Return (X, Y) of the center of cell containing provided text 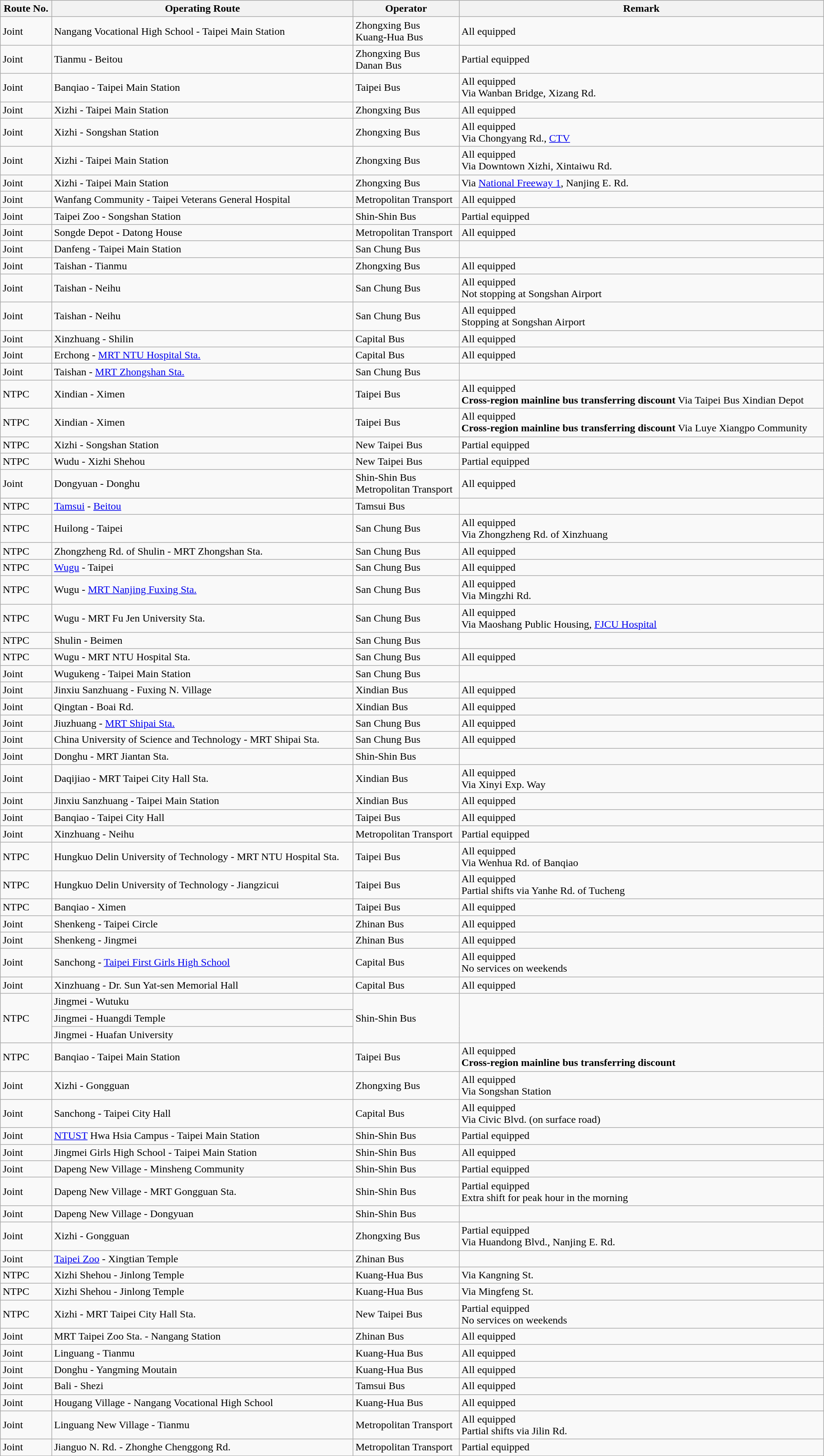
Dapeng New Village - MRT Gongguan Sta. (203, 1191)
Partial equippedVia Huandong Blvd., Nanjing E. Rd. (641, 1236)
Qingtan - Boai Rd. (203, 707)
All equippedNot stopping at Songshan Airport (641, 288)
All equippedVia Xinyi Exp. Way (641, 778)
All equippedVia Wenhua Rd. of Banqiao (641, 857)
All equippedPartial shifts via Yanhe Rd. of Tucheng (641, 884)
Dongyuan - Donghu (203, 484)
Sanchong - Taipei City Hall (203, 1114)
Zhongxing BusKuang-Hua Bus (406, 31)
Jingmei Girls High School - Taipei Main Station (203, 1152)
Taipei Zoo - Songshan Station (203, 216)
Jingmei - Huangdi Temple (203, 1018)
Wanfang Community - Taipei Veterans General Hospital (203, 199)
Hungkuo Delin University of Technology - Jiangzicui (203, 884)
Jingmei - Wutuku (203, 1002)
All equippedVia Maoshang Public Housing, FJCU Hospital (641, 618)
Jianguo N. Rd. - Zhonghe Chenggong Rd. (203, 1447)
Daqijiao - MRT Taipei City Hall Sta. (203, 778)
Wugu - MRT NTU Hospital Sta. (203, 657)
Dapeng New Village - Dongyuan (203, 1214)
All equippedCross-region mainline bus transferring discount (641, 1057)
Via National Freeway 1, Nanjing E. Rd. (641, 183)
Wugukeng - Taipei Main Station (203, 674)
Donghu - Yangming Moutain (203, 1370)
Hungkuo Delin University of Technology - MRT NTU Hospital Sta. (203, 857)
All equippedStopping at Songshan Airport (641, 316)
Erchong - MRT NTU Hospital Sta. (203, 355)
All equippedVia Downtown Xizhi, Xintaiwu Rd. (641, 161)
Xizhi - MRT Taipei City Hall Sta. (203, 1314)
Nangang Vocational High School - Taipei Main Station (203, 31)
All equippedCross-region mainline bus transferring discount Via Luye Xiangpo Community (641, 422)
Linguang New Village - Tianmu (203, 1425)
All equippedVia Songshan Station (641, 1085)
All equippedVia Chongyang Rd., CTV (641, 132)
MRT Taipei Zoo Sta. - Nangang Station (203, 1337)
Banqiao - Ximen (203, 907)
Taishan - MRT Zhongshan Sta. (203, 372)
Xinzhuang - Shilin (203, 339)
Bali - Shezi (203, 1386)
All equippedVia Wanban Bridge, Xizang Rd. (641, 88)
Partial equippedNo services on weekends (641, 1314)
Operator (406, 9)
Banqiao - Taipei City Hall (203, 817)
Wugu - MRT Fu Jen University Sta. (203, 618)
Shin-Shin BusMetropolitan Transport (406, 484)
Shulin - Beimen (203, 641)
Songde Depot - Datong House (203, 232)
Zhongzheng Rd. of Shulin - MRT Zhongshan Sta. (203, 551)
Operating Route (203, 9)
Wudu - Xizhi Shehou (203, 461)
Hougang Village - Nangang Vocational High School (203, 1403)
Taishan - Tianmu (203, 265)
Jinxiu Sanzhuang - Taipei Main Station (203, 801)
Shenkeng - Jingmei (203, 940)
Wugu - MRT Nanjing Fuxing Sta. (203, 590)
Tianmu - Beitou (203, 59)
Via Mingfeng St. (641, 1292)
All equippedNo services on weekends (641, 963)
Remark (641, 9)
Zhongxing BusDanan Bus (406, 59)
China University of Science and Technology - MRT Shipai Sta. (203, 740)
Danfeng - Taipei Main Station (203, 249)
NTUST Hwa Hsia Campus - Taipei Main Station (203, 1136)
Xinzhuang - Dr. Sun Yat-sen Memorial Hall (203, 985)
Partial equippedExtra shift for peak hour in the morning (641, 1191)
Donghu - MRT Jiantan Sta. (203, 756)
Huilong - Taipei (203, 528)
All equippedPartial shifts via Jilin Rd. (641, 1425)
Route No. (26, 9)
Jiuzhuang - MRT Shipai Sta. (203, 723)
All equippedVia Zhongzheng Rd. of Xinzhuang (641, 528)
All equippedCross-region mainline bus transferring discount Via Taipei Bus Xindian Depot (641, 394)
Taipei Zoo - Xingtian Temple (203, 1258)
Wugu - Taipei (203, 567)
All equippedVia Civic Blvd. (on surface road) (641, 1114)
Via Kangning St. (641, 1275)
Shenkeng - Taipei Circle (203, 924)
Jingmei - Huafan University (203, 1035)
Sanchong - Taipei First Girls High School (203, 963)
All equippedVia Mingzhi Rd. (641, 590)
Tamsui - Beitou (203, 506)
Dapeng New Village - Minsheng Community (203, 1169)
Xinzhuang - Neihu (203, 834)
Linguang - Tianmu (203, 1353)
Jinxiu Sanzhuang - Fuxing N. Village (203, 690)
